Return the (X, Y) coordinate for the center point of the cell that contains the specified text.  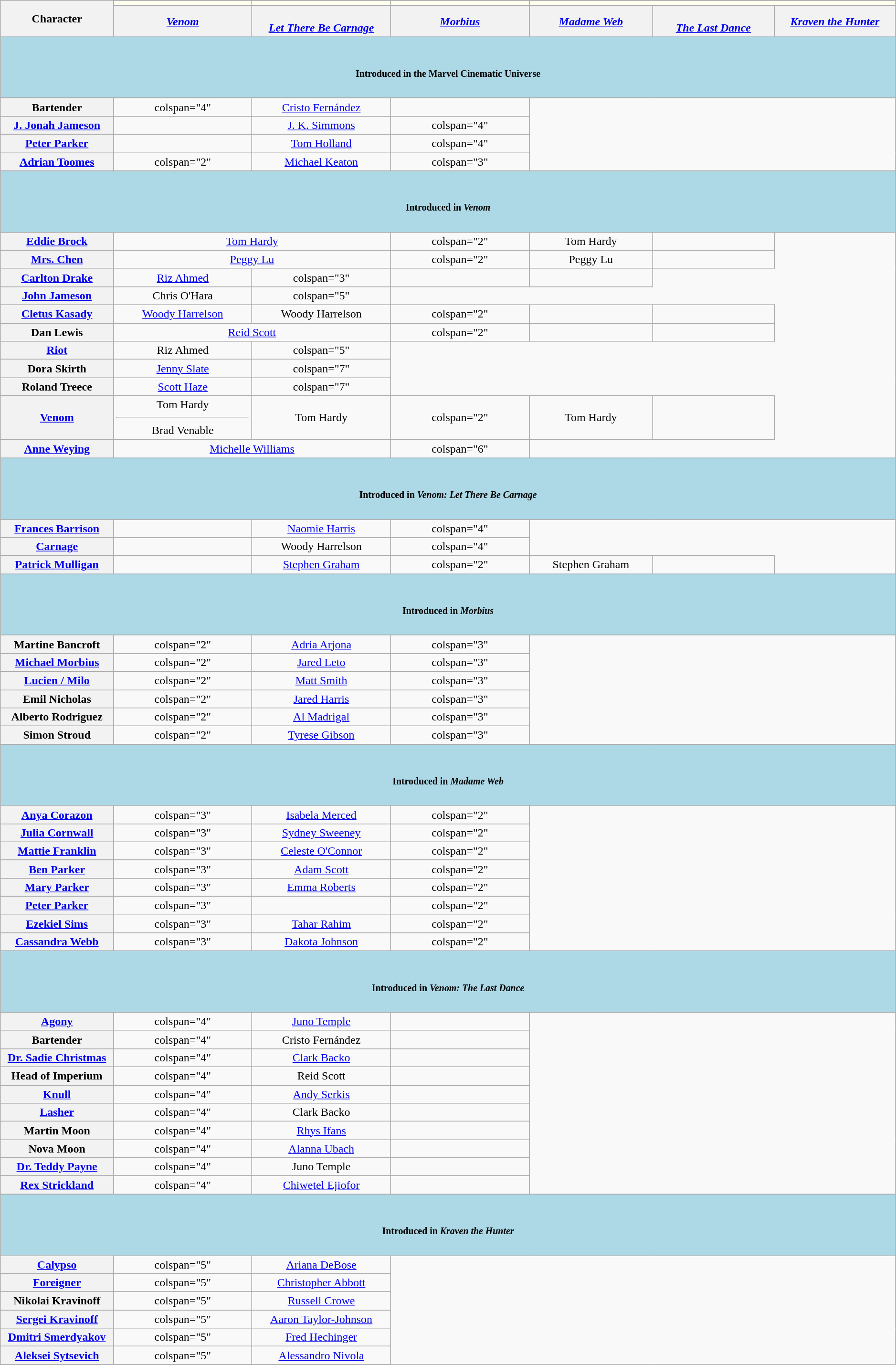
Calypso (57, 1265)
Sydney Sweeney (321, 833)
Chris O'Hara (183, 296)
Kraven the Hunter (835, 21)
Nikolai Kravinoff (57, 1301)
Emma Roberts (321, 888)
Frances Barrison (57, 529)
Alanna Ubach (321, 1149)
Aleksei Sytsevich (57, 1355)
Tahar Rahim (321, 924)
Lucien / Milo (57, 680)
Dora Skirth (57, 369)
Alberto Rodriguez (57, 717)
Michelle Williams (252, 449)
Mary Parker (57, 888)
Introduced in the Marvel Cinematic Universe (448, 68)
Matt Smith (321, 680)
Michael Morbius (57, 662)
Introduced in Venom: The Last Dance (448, 982)
Lasher (57, 1112)
Riot (57, 350)
Rhys Ifans (321, 1131)
Patrick Mulligan (57, 565)
Introduced in Kraven the Hunter (448, 1225)
Ben Parker (57, 869)
Alessandro Nivola (321, 1355)
Ezekiel Sims (57, 924)
Adria Arjona (321, 644)
Nova Moon (57, 1149)
Dmitri Smerdyakov (57, 1337)
Aaron Taylor-Johnson (321, 1319)
Carnage (57, 547)
Russell Crowe (321, 1301)
Martine Bancroft (57, 644)
Jared Leto (321, 662)
Tyrese Gibson (321, 735)
Eddie Brock (57, 241)
Andy Serkis (321, 1094)
Julia Cornwall (57, 833)
Emil Nicholas (57, 698)
Morbius (460, 21)
Al Madrigal (321, 717)
Ariana DeBose (321, 1265)
Tom Holland (321, 144)
colspan="6" (460, 449)
Chiwetel Ejiofor (321, 1185)
Isabela Merced (321, 815)
J. K. Simmons (321, 126)
Carlton Drake (57, 277)
Tom HardyBrad Venable (183, 418)
John Jameson (57, 296)
Sergei Kravinoff (57, 1319)
Introduced in Venom (448, 201)
Anne Weying (57, 449)
Michael Keaton (321, 162)
Let There Be Carnage (321, 21)
Dakota Johnson (321, 942)
Dr. Teddy Payne (57, 1167)
Dan Lewis (57, 332)
Adam Scott (321, 869)
Simon Stroud (57, 735)
Jared Harris (321, 698)
Mattie Franklin (57, 851)
The Last Dance (713, 21)
Rex Strickland (57, 1185)
Madame Web (591, 21)
Cassandra Webb (57, 942)
Introduced in Morbius (448, 604)
Knull (57, 1094)
J. Jonah Jameson (57, 126)
Roland Treece (57, 387)
Martin Moon (57, 1131)
Character (57, 19)
Introduced in Venom: Let There Be Carnage (448, 489)
Dr. Sadie Christmas (57, 1058)
Head of Imperium (57, 1076)
Jenny Slate (183, 369)
Naomie Harris (321, 529)
Adrian Toomes (57, 162)
Anya Corazon (57, 815)
Cletus Kasady (57, 314)
Agony (57, 1021)
Mrs. Chen (57, 259)
Celeste O'Connor (321, 851)
Scott Haze (183, 387)
Fred Hechinger (321, 1337)
Christopher Abbott (321, 1283)
Introduced in Madame Web (448, 775)
Foreigner (57, 1283)
